Scan for the cell matching the given text and deliver its [X, Y] coordinate at center. 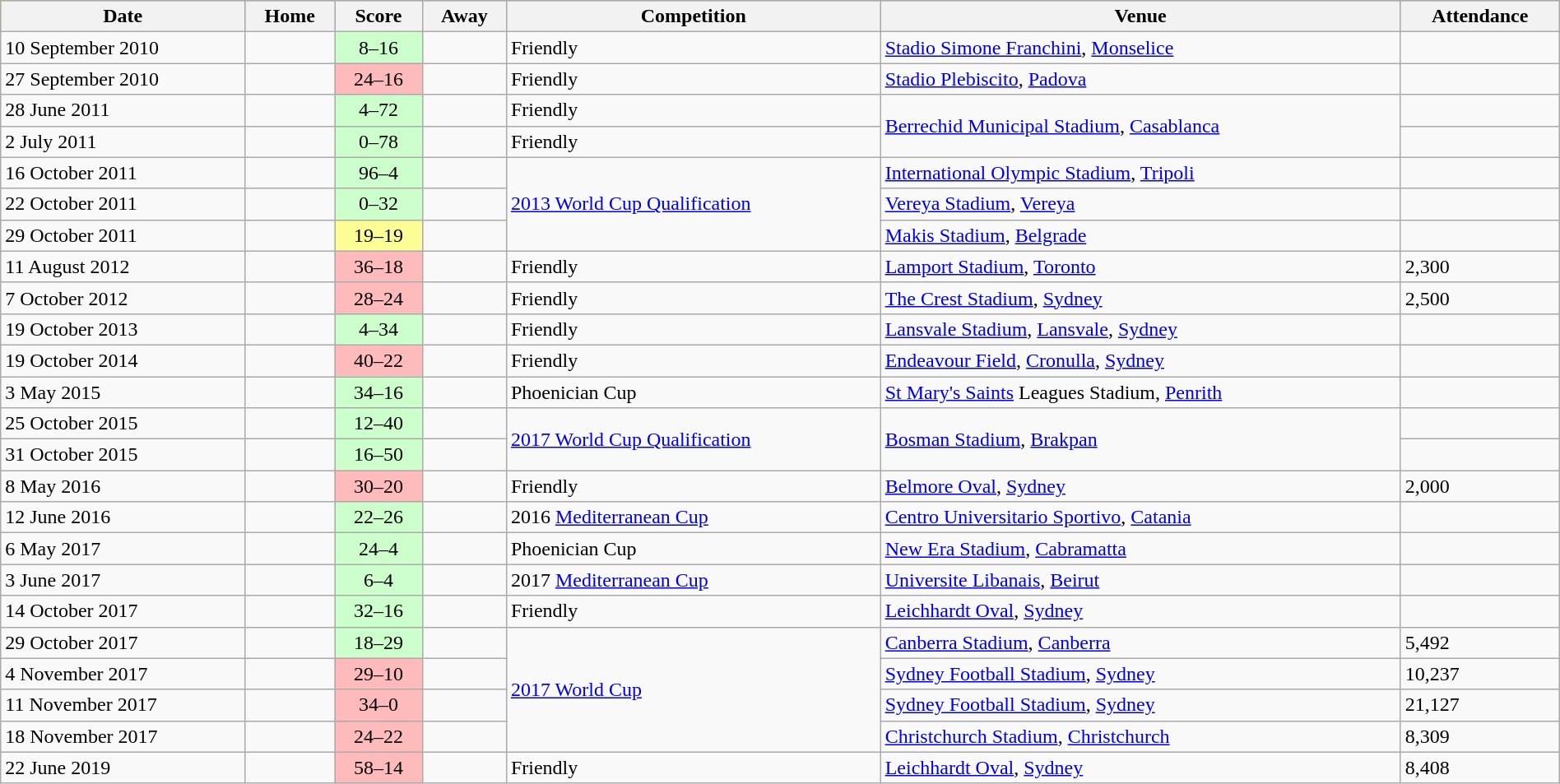
19–19 [378, 235]
Attendance [1479, 16]
Venue [1140, 16]
36–18 [378, 267]
2016 Mediterranean Cup [693, 517]
58–14 [378, 768]
30–20 [378, 486]
Stadio Plebiscito, Padova [1140, 79]
6–4 [378, 580]
10,237 [1479, 674]
Lamport Stadium, Toronto [1140, 267]
34–0 [378, 705]
Score [378, 16]
Canberra Stadium, Canberra [1140, 643]
96–4 [378, 173]
31 October 2015 [123, 455]
2017 Mediterranean Cup [693, 580]
8 May 2016 [123, 486]
10 September 2010 [123, 48]
2017 World Cup Qualification [693, 439]
Universite Libanais, Beirut [1140, 580]
6 May 2017 [123, 549]
Centro Universitario Sportivo, Catania [1140, 517]
5,492 [1479, 643]
Christchurch Stadium, Christchurch [1140, 736]
3 May 2015 [123, 392]
Stadio Simone Franchini, Monselice [1140, 48]
16 October 2011 [123, 173]
Lansvale Stadium, Lansvale, Sydney [1140, 329]
4 November 2017 [123, 674]
7 October 2012 [123, 298]
Endeavour Field, Cronulla, Sydney [1140, 360]
24–16 [378, 79]
4–72 [378, 110]
19 October 2014 [123, 360]
2,000 [1479, 486]
19 October 2013 [123, 329]
3 June 2017 [123, 580]
29–10 [378, 674]
22–26 [378, 517]
24–22 [378, 736]
Belmore Oval, Sydney [1140, 486]
16–50 [378, 455]
4–34 [378, 329]
2013 World Cup Qualification [693, 204]
11 November 2017 [123, 705]
12–40 [378, 424]
8,408 [1479, 768]
8,309 [1479, 736]
11 August 2012 [123, 267]
29 October 2011 [123, 235]
The Crest Stadium, Sydney [1140, 298]
40–22 [378, 360]
28–24 [378, 298]
0–78 [378, 141]
Away [464, 16]
29 October 2017 [123, 643]
Competition [693, 16]
International Olympic Stadium, Tripoli [1140, 173]
18 November 2017 [123, 736]
27 September 2010 [123, 79]
28 June 2011 [123, 110]
8–16 [378, 48]
32–16 [378, 611]
Date [123, 16]
25 October 2015 [123, 424]
0–32 [378, 204]
34–16 [378, 392]
Home [290, 16]
New Era Stadium, Cabramatta [1140, 549]
12 June 2016 [123, 517]
Berrechid Municipal Stadium, Casablanca [1140, 126]
18–29 [378, 643]
2,300 [1479, 267]
Makis Stadium, Belgrade [1140, 235]
St Mary's Saints Leagues Stadium, Penrith [1140, 392]
2017 World Cup [693, 689]
14 October 2017 [123, 611]
2 July 2011 [123, 141]
22 June 2019 [123, 768]
Vereya Stadium, Vereya [1140, 204]
22 October 2011 [123, 204]
2,500 [1479, 298]
21,127 [1479, 705]
Bosman Stadium, Brakpan [1140, 439]
24–4 [378, 549]
